For the text-containing cell, return its midpoint in [X, Y] coordinate format. 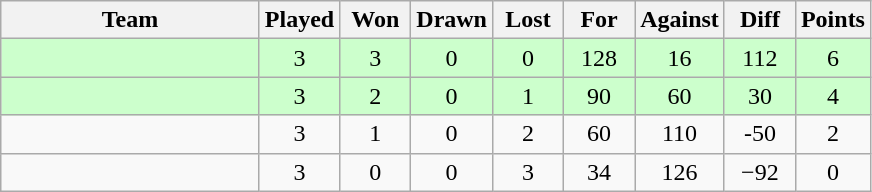
Drawn [452, 20]
-50 [760, 134]
6 [832, 58]
−92 [760, 172]
16 [680, 58]
110 [680, 134]
Points [832, 20]
Diff [760, 20]
Played [299, 20]
Lost [528, 20]
Won [376, 20]
90 [600, 96]
112 [760, 58]
30 [760, 96]
128 [600, 58]
Team [130, 20]
Against [680, 20]
126 [680, 172]
4 [832, 96]
For [600, 20]
34 [600, 172]
